Return (x, y) of the center of cell containing provided text 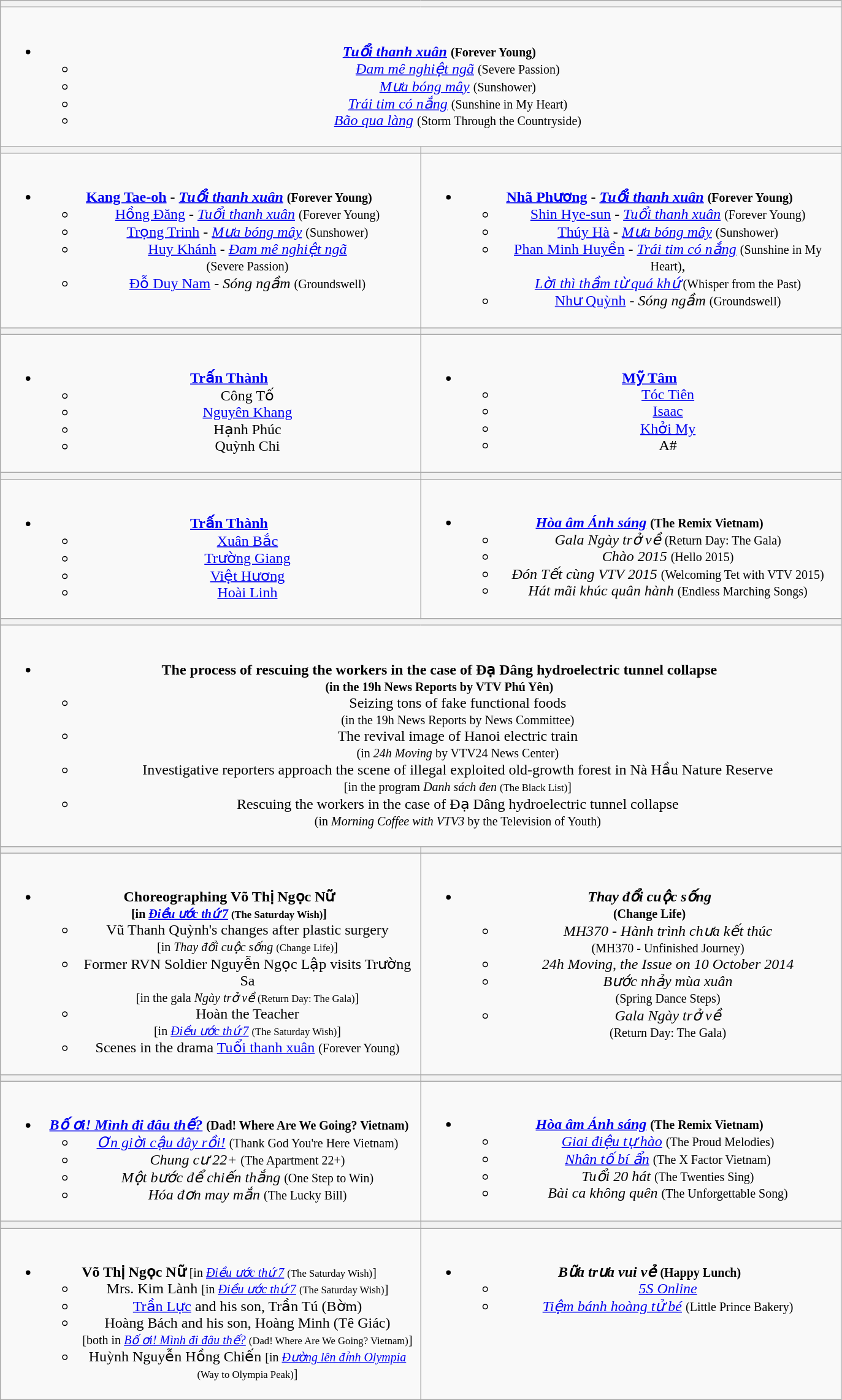
Bữa trưa vui vẻ (Happy Lunch)5S OnlineTiệm bánh hoàng tử bé (Little Prince Bakery) (631, 1314)
Trấn ThànhXuân BắcTrường GiangViệt HươngHoài Linh (211, 549)
Mỹ TâmTóc TiênIsaacKhởi MyA# (631, 404)
Trấn ThànhCông TốNguyên KhangHạnh PhúcQuỳnh Chi (211, 404)
